Return the [x, y] coordinate for the center point of the cell that contains the specified text.  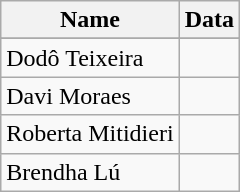
Brendha Lú [90, 172]
Name [90, 20]
Roberta Mitidieri [90, 134]
Dodô Teixeira [90, 58]
Davi Moraes [90, 96]
Data [209, 20]
